Locate the cell with the specified text and output its (x, y) center coordinate. 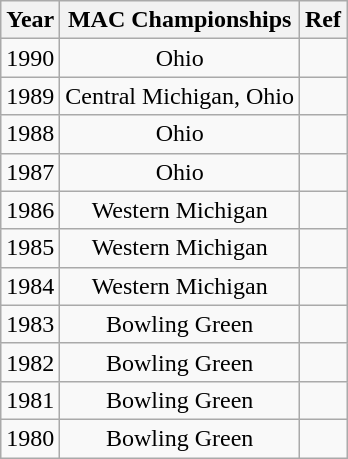
1983 (30, 324)
1980 (30, 438)
1982 (30, 362)
1986 (30, 210)
Ref (324, 20)
1988 (30, 134)
1989 (30, 96)
Central Michigan, Ohio (180, 96)
1990 (30, 58)
1981 (30, 400)
1985 (30, 248)
MAC Championships (180, 20)
1984 (30, 286)
Year (30, 20)
1987 (30, 172)
